Provide the (x, y) coordinate of the cell's center where the given text is located.  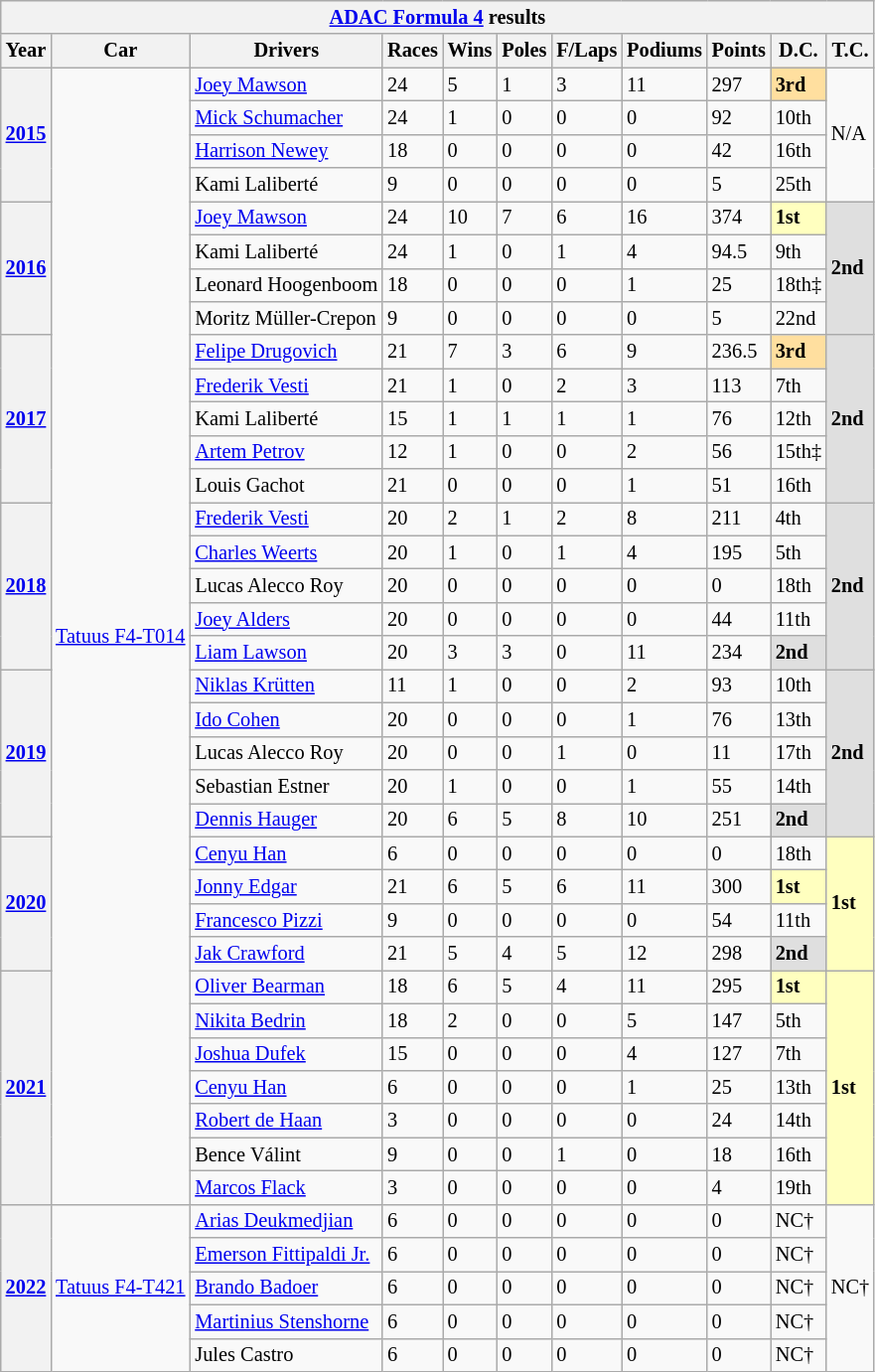
Artem Petrov (286, 452)
T.C. (850, 51)
D.C. (799, 51)
211 (739, 519)
113 (739, 385)
Car (120, 51)
Ido Cohen (286, 719)
Brando Badoer (286, 1288)
Poles (524, 51)
Harrison Newey (286, 151)
Tatuus F4-T421 (120, 1288)
25th (799, 185)
295 (739, 987)
19th (799, 1187)
2020 (26, 904)
Points (739, 51)
18th‡ (799, 285)
N/A (850, 135)
9th (799, 251)
55 (739, 786)
Leonard Hoogenboom (286, 285)
Felipe Drugovich (286, 352)
51 (739, 486)
Sebastian Estner (286, 786)
Drivers (286, 51)
17th (799, 753)
147 (739, 1020)
15th‡ (799, 452)
Nikita Bedrin (286, 1020)
Joshua Dufek (286, 1054)
92 (739, 117)
Year (26, 51)
297 (739, 84)
Robert de Haan (286, 1121)
Mick Schumacher (286, 117)
Liam Lawson (286, 653)
Martinius Stenshorne (286, 1321)
Charles Weerts (286, 552)
Bence Válint (286, 1154)
93 (739, 686)
Tatuus F4-T014 (120, 636)
236.5 (739, 352)
Niklas Krütten (286, 686)
42 (739, 151)
2017 (26, 418)
127 (739, 1054)
2016 (26, 268)
94.5 (739, 251)
300 (739, 886)
374 (739, 218)
Francesco Pizzi (286, 920)
298 (739, 954)
Emerson Fittipaldi Jr. (286, 1255)
2022 (26, 1288)
Races (413, 51)
Jak Crawford (286, 954)
ADAC Formula 4 results (437, 17)
Joey Alders (286, 619)
Dennis Hauger (286, 820)
F/Laps (586, 51)
56 (739, 452)
2015 (26, 135)
54 (739, 920)
2021 (26, 1087)
22nd (799, 318)
234 (739, 653)
12th (799, 418)
Marcos Flack (286, 1187)
Wins (471, 51)
Moritz Müller-Crepon (286, 318)
2019 (26, 752)
195 (739, 552)
2018 (26, 585)
44 (739, 619)
Louis Gachot (286, 486)
16 (664, 218)
251 (739, 820)
Jonny Edgar (286, 886)
Jules Castro (286, 1355)
Podiums (664, 51)
Arias Deukmedjian (286, 1221)
Oliver Bearman (286, 987)
4th (799, 519)
